Return [X, Y] of the center of cell containing provided text 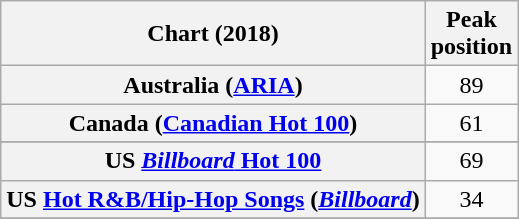
69 [471, 161]
34 [471, 199]
Canada (Canadian Hot 100) [213, 123]
Chart (2018) [213, 34]
US Hot R&B/Hip-Hop Songs (Billboard) [213, 199]
61 [471, 123]
Australia (ARIA) [213, 85]
89 [471, 85]
Peakposition [471, 34]
US Billboard Hot 100 [213, 161]
